Capture the cell that displays the provided text and extract its [X, Y] central coordinate. 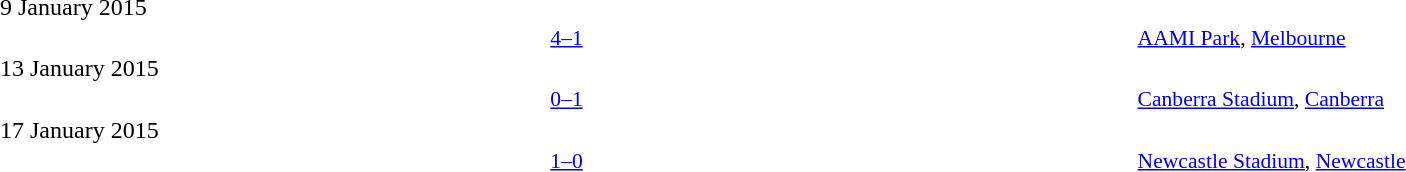
4–1 [566, 38]
0–1 [566, 99]
